Detect which cell encompasses the target text, then output its [x, y] center coordinate. 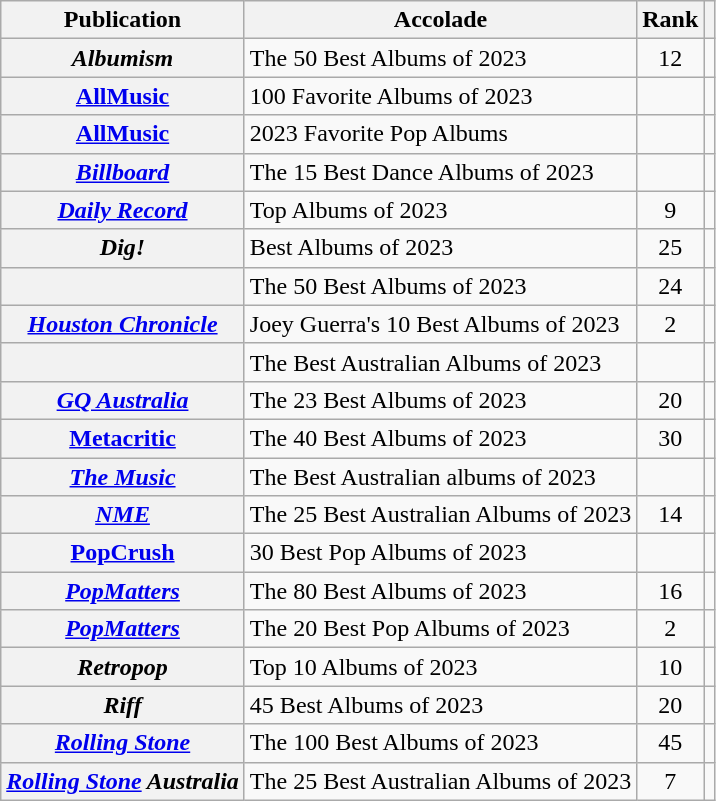
9 [670, 210]
The 15 Best Dance Albums of 2023 [440, 172]
The Best Australian albums of 2023 [440, 477]
Metacritic [123, 438]
Retropop [123, 667]
45 Best Albums of 2023 [440, 705]
14 [670, 515]
Joey Guerra's 10 Best Albums of 2023 [440, 324]
NME [123, 515]
The 20 Best Pop Albums of 2023 [440, 629]
Publication [123, 20]
Dig! [123, 248]
30 [670, 438]
The Music [123, 477]
16 [670, 591]
2023 Favorite Pop Albums [440, 134]
45 [670, 743]
The 23 Best Albums of 2023 [440, 400]
Daily Record [123, 210]
Billboard [123, 172]
30 Best Pop Albums of 2023 [440, 553]
The 100 Best Albums of 2023 [440, 743]
Houston Chronicle [123, 324]
Rolling Stone [123, 743]
10 [670, 667]
25 [670, 248]
The 80 Best Albums of 2023 [440, 591]
Rank [670, 20]
7 [670, 781]
12 [670, 58]
Top Albums of 2023 [440, 210]
Top 10 Albums of 2023 [440, 667]
Accolade [440, 20]
Best Albums of 2023 [440, 248]
Rolling Stone Australia [123, 781]
100 Favorite Albums of 2023 [440, 96]
Albumism [123, 58]
GQ Australia [123, 400]
PopCrush [123, 553]
24 [670, 286]
The 40 Best Albums of 2023 [440, 438]
Riff [123, 705]
The Best Australian Albums of 2023 [440, 362]
